Determine the [x, y] coordinate at the center of the cell enclosing the given text.  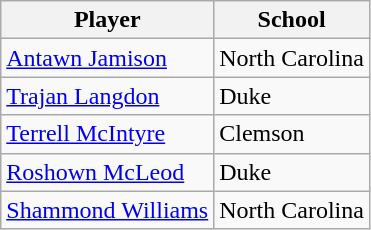
Player [108, 20]
Trajan Langdon [108, 96]
Terrell McIntyre [108, 134]
School [292, 20]
Shammond Williams [108, 210]
Clemson [292, 134]
Antawn Jamison [108, 58]
Roshown McLeod [108, 172]
